Scan for the cell matching the given text and deliver its [X, Y] coordinate at center. 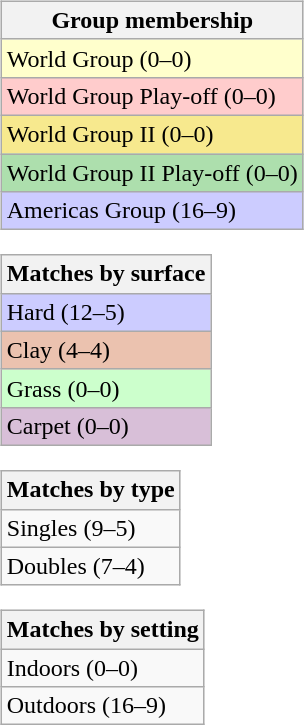
World Group (0–0) [152, 58]
Outdoors (16–9) [102, 706]
Indoors (0–0) [102, 668]
Matches by surface [106, 274]
Hard (12–5) [106, 312]
Doubles (7–4) [90, 566]
World Group Play-off (0–0) [152, 96]
World Group II (0–0) [152, 134]
Matches by type [90, 490]
Americas Group (16–9) [152, 211]
Clay (4–4) [106, 350]
Carpet (0–0) [106, 426]
Group membership [152, 20]
Matches by setting [102, 630]
Grass (0–0) [106, 388]
Singles (9–5) [90, 528]
World Group II Play-off (0–0) [152, 173]
